Output the [x, y] coordinate of the center of the cell containing the given text.  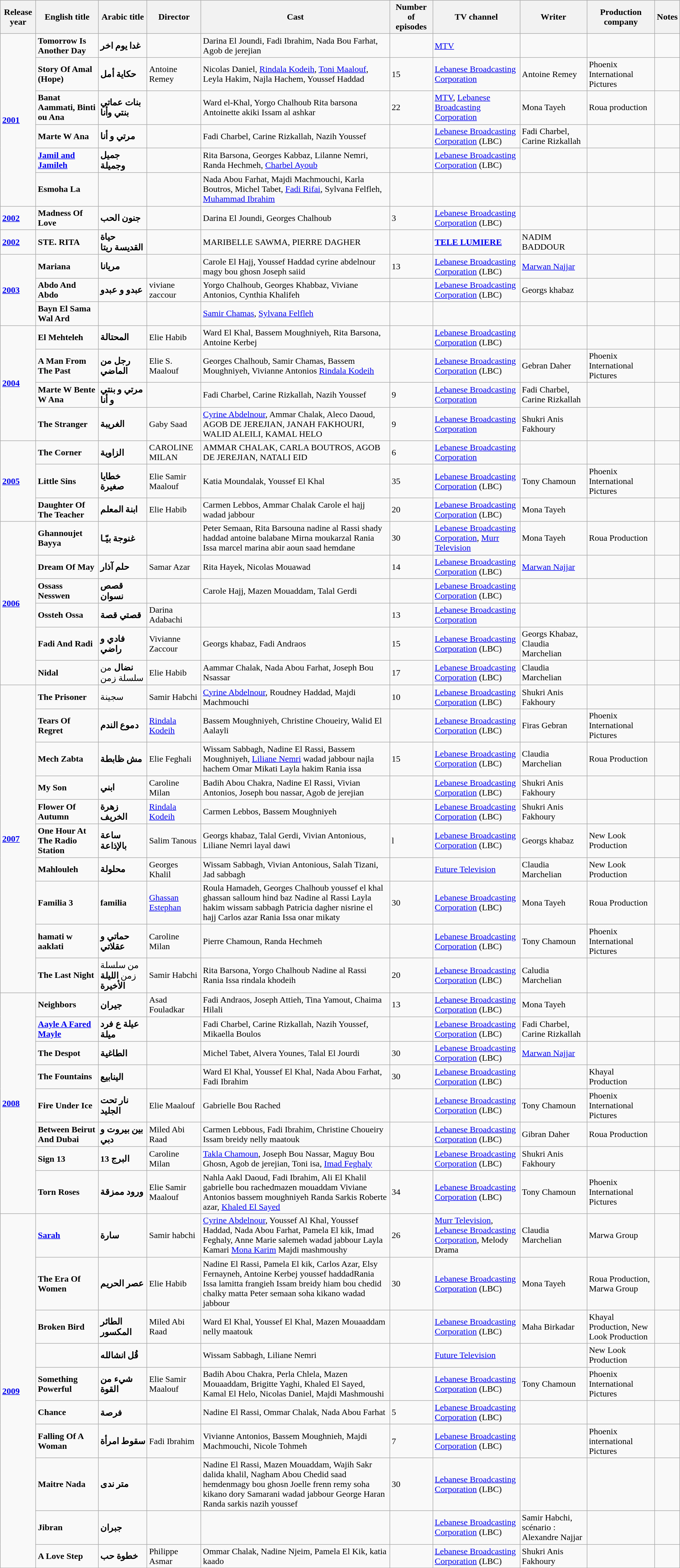
فرصة [123, 1412]
Carmen Lebbos, Bassem Moughniyeh [295, 812]
نضال من سلسلة زمن [123, 673]
Notes [668, 17]
AMMAR CHALAK, CARLA BOUTROS, AGOB DE JEREJIAN, NATALI EID [295, 453]
Something Powerful [67, 1384]
حلم آذار [123, 567]
3 [411, 218]
متر ندى [123, 1484]
A Love Step [67, 1556]
Nada Abou Farhat, Majdi Machmouchi, Karla Boutros, Michel Tabet, Fadi Rifai, Sylvana Felfleh, Muhammad Ibrahim [295, 189]
Ossteh Ossa [67, 615]
Yorgo Chalhoub, Georges Khabbaz, Viviane Antonios, Cynthia Khalifeh [295, 290]
Flower Of Autumn [67, 812]
Georgs khabaz, Talal Gerdi, Vivian Antonious, Liliane Nemri layal dawi [295, 841]
Takla Chamoun, Joseph Bou Nassar, Maguy Bou Ghosn, Agob de jerejian, Toni isa, Imad Feghaly [295, 1158]
Story Of Amal (Hope) [67, 74]
زهرة الخريف [123, 812]
Maha Birkadar [553, 1327]
Firas Gebran [553, 725]
10 [411, 697]
Khayal Production [621, 1077]
Rita Barsona, Yorgo Chalhoub Nadine al Rassi Rania Issa rindala khodeih [295, 975]
STE. RITA [67, 242]
Roua production [621, 108]
رجل من الماضي [123, 366]
Arabic title [123, 17]
Wissam Sabbagh, Vivian Antonious, Salah Tizani, Jad sabbagh [295, 869]
Elie Feghali [174, 759]
TELE LUMIERE [476, 242]
Fadi And Radi [67, 644]
Philippe Asmar [174, 1556]
من سلسلة زمن الليلة الأخيرة [123, 975]
قصتي قصة [123, 615]
Gaby Saad [174, 424]
Tears Of Regret [67, 725]
Dream Of May [67, 567]
The Fountains [67, 1077]
محلولة [123, 869]
Nicolas Daniel, Rindala Kodeih, Toni Maalouf, Leyla Hakim, Najla Hachem, Youssef Haddad [295, 74]
14 [411, 567]
المحتالة [123, 337]
Ward El Khal, Youssef El Khal, Mazen Mouaaddam nelly maatouk [295, 1327]
Fire Under Ice [67, 1105]
2009 [18, 1391]
17 [411, 673]
Carole Hajj, Mazen Mouaddam, Talal Gerdi [295, 591]
مرتي و أنا [123, 136]
Wissam Sabbagh, Nadine El Rassi, Bassem Moughniyeh, Liliane Nemri wadad jabbour najla hachem Omar Mikati Layla hakim Rania issa [295, 759]
دموع الندم [123, 725]
6 [411, 453]
غنوجة بيّـا [123, 538]
Little Sins [67, 481]
Director [174, 17]
Nadine El Rassi, Ommar Chalak, Nada Abou Farhat [295, 1412]
Ommar Chalak, Nadine Njeim, Pamela El Kik, katia kaado [295, 1556]
نار تحت الجليد [123, 1105]
Vivianne Zaccour [174, 644]
MTV [476, 46]
2004 [18, 383]
Wissam Sabbagh, Liliane Nemri [295, 1355]
Banat Aammati, Binti ou Ana [67, 108]
Ward El Khal, Youssef El Khal, Nada Abou Farhat, Fadi Ibrahim [295, 1077]
35 [411, 481]
Torn Roses [67, 1192]
Cyrine Abdelnour, Ammar Chalak, Aleco Daoud, AGOB DE JEREJIAN, JANAH FAKHOURI, WALID ALEILI, KAMAL HELO [295, 424]
الطائر المكسور [123, 1327]
Badih Abou Chakra, Nadine El Rassi, Vivian Antonios, Joseph bou nassar, Agob de jerejian [295, 787]
Ghannoujet Bayya [67, 538]
جنون الحب [123, 218]
Fadi Andraos, Joseph Attieh, Tina Yamout, Chaima Hilali [295, 1004]
Bassem Moughniyeh, Christine Choueiry, Walid El Aalayli [295, 725]
Ghassan Estephan [174, 903]
The Last Night [67, 975]
Abdo And Abdo [67, 290]
حكاية أمل [123, 74]
Sarah [67, 1236]
NADIM BADDOUR [553, 242]
The Era Of Women [67, 1283]
Esmoha La [67, 189]
Ossass Nesswen [67, 591]
مريانا [123, 266]
Jamil and Jamileh [67, 160]
Marte W Ana [67, 136]
خطوة حب [123, 1556]
Caludia Marchelian [553, 975]
قُل انشالله [123, 1355]
Vivianne Antonios, Bassem Moughnieh, Majdi Machmouchi, Nicole Tohmeh [295, 1441]
Katia Moundalak, Youssef El Khal [295, 481]
الطاغية [123, 1053]
My Son [67, 787]
Badih Abou Chakra, Perla Chlela, Mazen Mouaaddam, Brigitte Yaghi, Khaled El Sayed, Kamal El Helo, Nicolas Daniel, Majdi Mashmoushi [295, 1384]
Ward El Khal, Bassem Moughniyeh, Rita Barsona, Antoine Kerbej [295, 337]
خطايا صغيرة [123, 481]
Khayal Production, New Look Production [621, 1327]
Darina El Joundi, Georges Chalhoub [295, 218]
سجينة [123, 697]
Chance [67, 1412]
Darina Adabachi [174, 615]
Mahlouleh [67, 869]
Elie S. Maalouf [174, 366]
Phoenix international Pictures [621, 1441]
El Mehteleh [67, 337]
ورود ممزقة [123, 1192]
English title [67, 17]
Maitre Nada [67, 1484]
Rita Barsona, Georges Kabbaz, Lilanne Nemri, Randa Hechmeh, Charbel Ayoub [295, 160]
Fadi Charbel, Carine Rizkallah, Nazih Youssef, Mikaella Boulos [295, 1029]
الزاوية [123, 453]
2001 [18, 120]
Production company [621, 17]
Peter Semaan, Rita Barsouna nadine al Rassi shady haddad antoine balabane Mirna moukarzal Rania Issa marcel marina abir aoun saad hemdane [295, 538]
MARIBELLE SAWMA, PIERRE DAGHER [295, 242]
2008 [18, 1103]
Asad Fouladkar [174, 1004]
Georgs khabaz, Fadi Andraos [295, 644]
قصص نسوان [123, 591]
بنات عماتي بنتي وأنا [123, 108]
2007 [18, 839]
Aammar Chalak, Nada Abou Farhat, Joseph Bou Nsassar [295, 673]
26 [411, 1236]
ساعة بالإذاعة [123, 841]
l [411, 841]
Sign 13 [67, 1158]
Marte W Bente W Ana [67, 395]
2003 [18, 290]
A Man From The Past [67, 366]
Madness Of Love [67, 218]
Samir habchi [174, 1236]
Gebran Daher [553, 366]
34 [411, 1192]
The Stranger [67, 424]
Georgs Khabaz, Claudia Marchelian [553, 644]
Mariana [67, 266]
5 [411, 1412]
The Despot [67, 1053]
Neighbors [67, 1004]
الغريبة [123, 424]
Michel Tabet, Alvera Younes, Talal El Jourdi [295, 1053]
2005 [18, 481]
ابني [123, 787]
Daughter Of The Teacher [67, 509]
فادي و راضي [123, 644]
مش ظابطة [123, 759]
Marwa Group [621, 1236]
غدا يوم اخر [123, 46]
Georges Chalhoub, Samir Chamas, Bassem Moughniyeh, Vivianne Antonios Rindala Kodeih [295, 366]
Carole El Hajj, Youssef Haddad cyrine abdelnour magy bou ghosn Joseph saiid [295, 266]
One Hour At The Radio Station [67, 841]
Rita Hayek, Nicolas Mouawad [295, 567]
The Corner [67, 453]
حياة القديسة ريتا [123, 242]
Cyrine Abdelnour, Roudney Haddad, Majdi Machmouchi [295, 697]
حماتي و عقلاتي [123, 941]
الينابيع [123, 1077]
عيلة ع فرد ميلة [123, 1029]
مرتي و بنتي و أنا [123, 395]
البرج 13 [123, 1158]
Falling Of A Woman [67, 1441]
Mech Zabta [67, 759]
Samar Azar [174, 567]
Aayle A Fared Mayle [67, 1029]
Gibran Daher [553, 1134]
Carmen Lebbos, Ammar Chalak Carole el hajj wadad jabbour [295, 509]
Fadi Ibrahim [174, 1441]
سارة [123, 1236]
Release year [18, 17]
Cast [295, 17]
Darina El Joundi, Fadi Ibrahim, Nada Bou Farhat, Agob de jerejian [295, 46]
Roua Production, Marwa Group [621, 1283]
2006 [18, 603]
MTV, Lebanese Broadcasting Corporation [476, 108]
Carmen Lebbous, Fadi Ibrahim, Christine Choueiry Issam breidy nelly maatouk [295, 1134]
CAROLINE MILAN [174, 453]
Broken Bird [67, 1327]
Pierre Chamoun, Randa Hechmeh [295, 941]
Number of episodes [411, 17]
جيران [123, 1004]
hamati w aaklati [67, 941]
Samir Habchi, scénario : Alexandre Najjar [553, 1527]
سقوط امرأة [123, 1441]
عبدو و عبدو [123, 290]
Between Beirut And Dubai [67, 1134]
Tomorrow Is Another Day [67, 46]
ابنة المعلم [123, 509]
Elie Maalouf [174, 1105]
Georges Khalil [174, 869]
Samir Chamas, Sylvana Felfleh [295, 313]
22 [411, 108]
7 [411, 1441]
Bayn El Sama Wal Ard [67, 313]
عصر الحريم [123, 1283]
Nidal [67, 673]
Ward el-Khal, Yorgo Chalhoub Rita barsona Antoinette akiki Issam al ashkar [295, 108]
Gabrielle Bou Rached [295, 1105]
Writer [553, 17]
Jibran [67, 1527]
The Prisoner [67, 697]
بين بيروت و دبي [123, 1134]
جبران [123, 1527]
Murr Television, Lebanese Broadcasting Corporation, Melody Drama [476, 1236]
familia [123, 903]
TV channel [476, 17]
شيء من القوة [123, 1384]
Salim Tanous [174, 841]
viviane zaccour [174, 290]
Lebanese Broadcasting Corporation, Murr Television [476, 538]
Familia 3 [67, 903]
جميل وجميلة [123, 160]
